Output the [X, Y] coordinate of the center of the cell containing the given text.  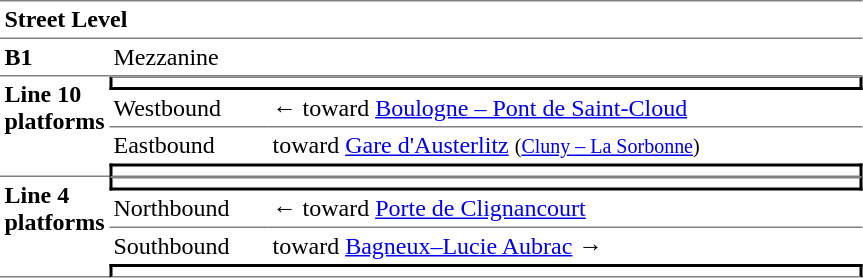
toward Gare d'Austerlitz (Cluny – La Sorbonne) [565, 146]
Northbound [188, 209]
Mezzanine [486, 58]
Line 10 platforms [54, 126]
Eastbound [188, 146]
← toward Porte de Clignancourt [565, 209]
Westbound [188, 109]
B1 [54, 58]
← toward Boulogne – Pont de Saint-Cloud [565, 109]
Line 4 platforms [54, 227]
Street Level [431, 20]
Southbound [188, 246]
toward Bagneux–Lucie Aubrac → [565, 246]
